Output the (X, Y) coordinate of the center of the cell containing the given text.  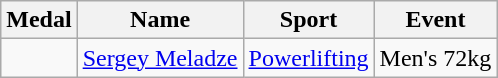
Medal (39, 20)
Men's 72kg (436, 58)
Powerlifting (308, 58)
Name (160, 20)
Event (436, 20)
Sport (308, 20)
Sergey Meladze (160, 58)
